Find where the given text appears and provide that cell's center as (x, y) coordinate. 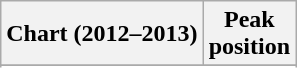
Peakposition (249, 34)
Chart (2012–2013) (102, 34)
